Locate the cell with the specified text and output its [x, y] center coordinate. 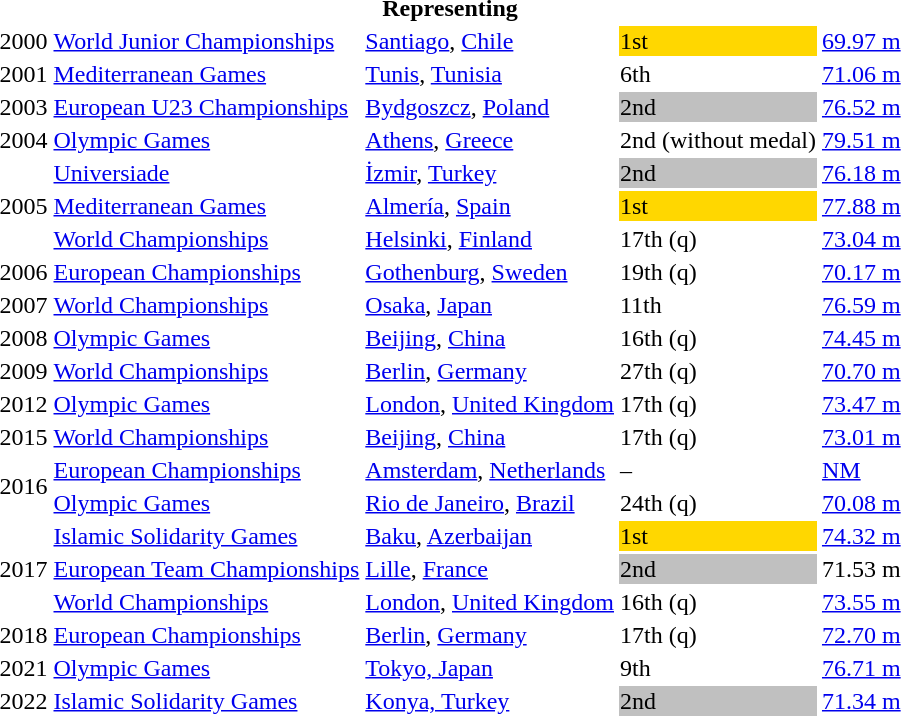
World Junior Championships [206, 41]
Universiade [206, 173]
19th (q) [718, 272]
2nd (without medal) [718, 140]
Athens, Greece [490, 140]
Konya, Turkey [490, 701]
Amsterdam, Netherlands [490, 470]
European Team Championships [206, 569]
24th (q) [718, 503]
Helsinki, Finland [490, 239]
Osaka, Japan [490, 305]
Tunis, Tunisia [490, 74]
Tokyo, Japan [490, 668]
9th [718, 668]
Bydgoszcz, Poland [490, 107]
Baku, Azerbaijan [490, 536]
İzmir, Turkey [490, 173]
Gothenburg, Sweden [490, 272]
Almería, Spain [490, 206]
6th [718, 74]
Rio de Janeiro, Brazil [490, 503]
11th [718, 305]
– [718, 470]
27th (q) [718, 371]
Lille, France [490, 569]
Santiago, Chile [490, 41]
European U23 Championships [206, 107]
